Capture the cell that displays the provided text and extract its (x, y) central coordinate. 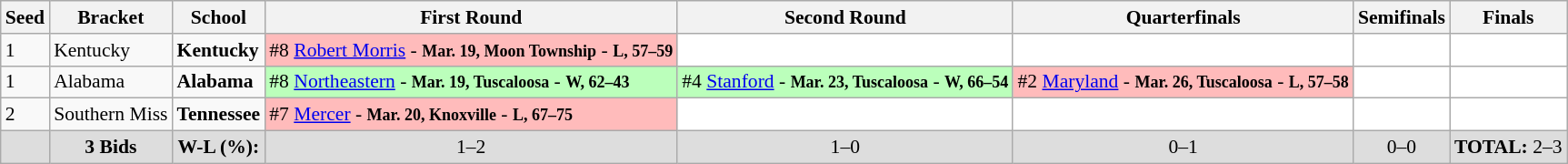
TOTAL: 2–3 (1509, 148)
2 (25, 115)
Finals (1509, 17)
#7 Mercer - Mar. 20, Knoxville - L, 67–75 (471, 115)
#4 Stanford - Mar. 23, Tuscaloosa - W, 66–54 (845, 82)
3 Bids (111, 148)
Quarterfinals (1183, 17)
1–2 (471, 148)
Bracket (111, 17)
W-L (%): (219, 148)
#8 Northeastern - Mar. 19, Tuscaloosa - W, 62–43 (471, 82)
0–1 (1183, 148)
Seed (25, 17)
School (219, 17)
Tennessee (219, 115)
#2 Maryland - Mar. 26, Tuscaloosa - L, 57–58 (1183, 82)
0–0 (1402, 148)
Semifinals (1402, 17)
First Round (471, 17)
1–0 (845, 148)
Second Round (845, 17)
Southern Miss (111, 115)
#8 Robert Morris - Mar. 19, Moon Township - L, 57–59 (471, 50)
